Locate the cell with the specified text and output its [x, y] center coordinate. 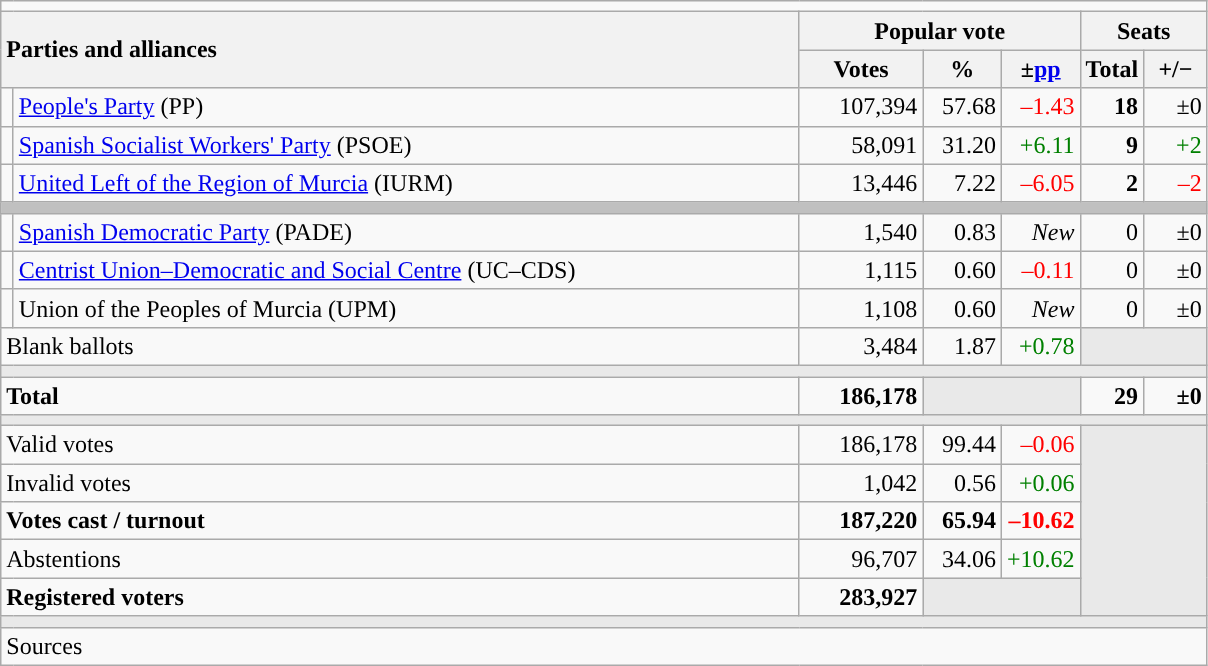
+2 [1176, 145]
65.94 [962, 521]
Abstentions [400, 559]
9 [1112, 145]
–0.11 [1040, 270]
Popular vote [940, 31]
+0.06 [1040, 483]
107,394 [861, 107]
96,707 [861, 559]
283,927 [861, 597]
0.56 [962, 483]
Valid votes [400, 445]
1,108 [861, 308]
Parties and alliances [400, 50]
–0.06 [1040, 445]
–1.43 [1040, 107]
1,042 [861, 483]
Union of the Peoples of Murcia (UPM) [406, 308]
–2 [1176, 183]
% [962, 69]
34.06 [962, 559]
Invalid votes [400, 483]
0.83 [962, 232]
31.20 [962, 145]
Centrist Union–Democratic and Social Centre (UC–CDS) [406, 270]
+10.62 [1040, 559]
Spanish Socialist Workers' Party (PSOE) [406, 145]
–10.62 [1040, 521]
187,220 [861, 521]
+6.11 [1040, 145]
58,091 [861, 145]
–6.05 [1040, 183]
99.44 [962, 445]
±pp [1040, 69]
2 [1112, 183]
Votes cast / turnout [400, 521]
3,484 [861, 346]
Blank ballots [400, 346]
57.68 [962, 107]
People's Party (PP) [406, 107]
18 [1112, 107]
Seats [1144, 31]
Registered voters [400, 597]
United Left of the Region of Murcia (IURM) [406, 183]
1.87 [962, 346]
13,446 [861, 183]
29 [1112, 395]
1,540 [861, 232]
1,115 [861, 270]
Sources [604, 646]
7.22 [962, 183]
Votes [861, 69]
+0.78 [1040, 346]
Spanish Democratic Party (PADE) [406, 232]
+/− [1176, 69]
